Provide the (x, y) coordinate of the cell's center where the given text is located.  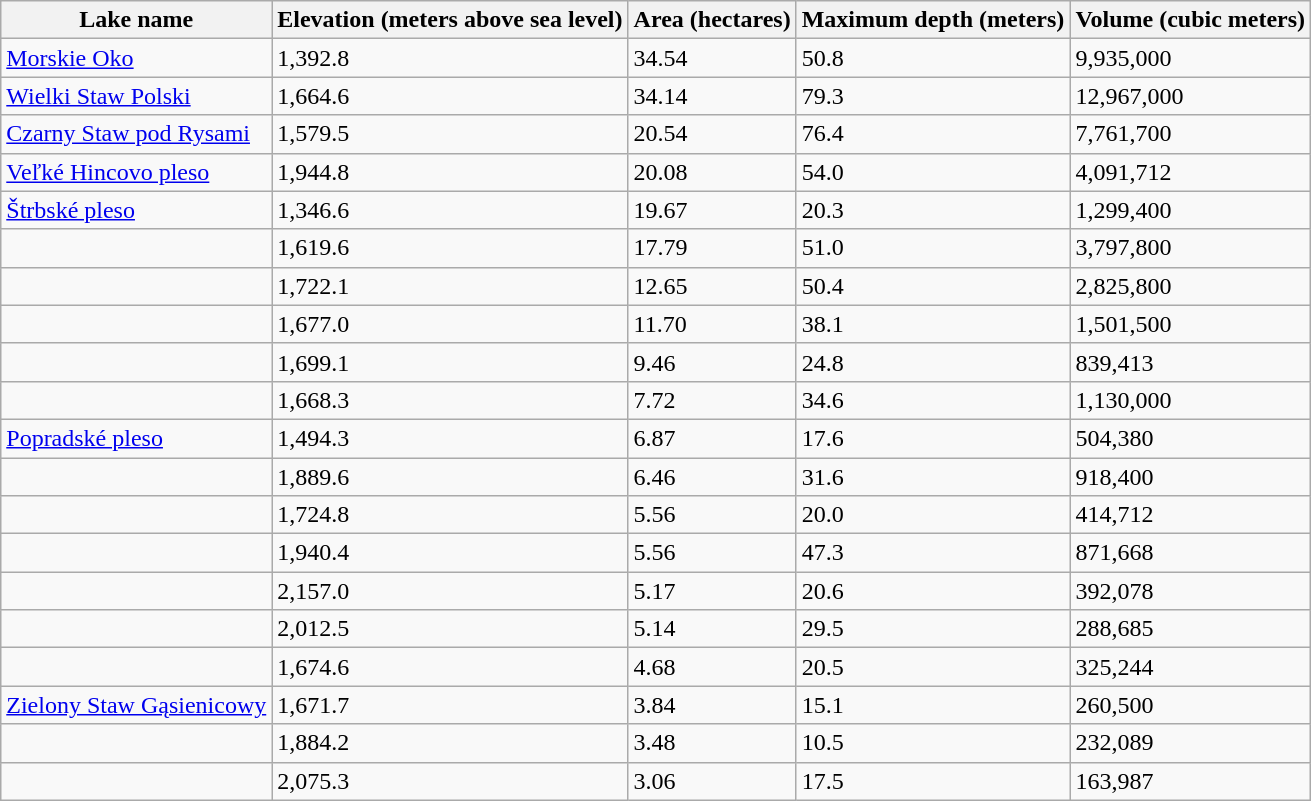
3.06 (712, 781)
1,392.8 (450, 58)
Popradské pleso (136, 438)
7,761,700 (1190, 134)
50.8 (933, 58)
1,346.6 (450, 210)
Area (hectares) (712, 20)
5.17 (712, 591)
1,671.7 (450, 705)
12,967,000 (1190, 96)
2,075.3 (450, 781)
1,674.6 (450, 667)
260,500 (1190, 705)
Maximum depth (meters) (933, 20)
Lake name (136, 20)
1,494.3 (450, 438)
325,244 (1190, 667)
Zielony Staw Gąsienicowy (136, 705)
5.14 (712, 629)
504,380 (1190, 438)
38.1 (933, 324)
79.3 (933, 96)
918,400 (1190, 477)
1,668.3 (450, 400)
51.0 (933, 248)
4.68 (712, 667)
1,884.2 (450, 743)
1,501,500 (1190, 324)
392,078 (1190, 591)
76.4 (933, 134)
17.5 (933, 781)
Czarny Staw pod Rysami (136, 134)
Volume (cubic meters) (1190, 20)
1,677.0 (450, 324)
839,413 (1190, 362)
1,699.1 (450, 362)
414,712 (1190, 515)
Morskie Oko (136, 58)
20.6 (933, 591)
2,825,800 (1190, 286)
47.3 (933, 553)
20.08 (712, 172)
6.46 (712, 477)
50.4 (933, 286)
20.54 (712, 134)
34.6 (933, 400)
9.46 (712, 362)
1,889.6 (450, 477)
1,579.5 (450, 134)
19.67 (712, 210)
3,797,800 (1190, 248)
1,944.8 (450, 172)
34.14 (712, 96)
Wielki Staw Polski (136, 96)
2,012.5 (450, 629)
288,685 (1190, 629)
1,940.4 (450, 553)
34.54 (712, 58)
54.0 (933, 172)
Veľké Hincovo pleso (136, 172)
6.87 (712, 438)
1,724.8 (450, 515)
7.72 (712, 400)
163,987 (1190, 781)
31.6 (933, 477)
1,664.6 (450, 96)
24.8 (933, 362)
1,619.6 (450, 248)
29.5 (933, 629)
2,157.0 (450, 591)
871,668 (1190, 553)
20.3 (933, 210)
11.70 (712, 324)
1,130,000 (1190, 400)
17.79 (712, 248)
20.0 (933, 515)
9,935,000 (1190, 58)
3.84 (712, 705)
10.5 (933, 743)
1,299,400 (1190, 210)
17.6 (933, 438)
20.5 (933, 667)
3.48 (712, 743)
1,722.1 (450, 286)
Štrbské pleso (136, 210)
12.65 (712, 286)
Elevation (meters above sea level) (450, 20)
15.1 (933, 705)
4,091,712 (1190, 172)
232,089 (1190, 743)
